For the text-containing cell, return its midpoint in (x, y) coordinate format. 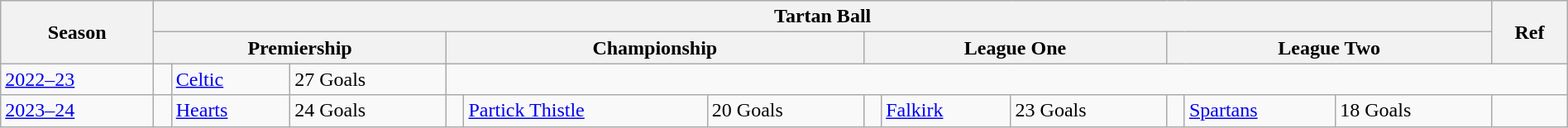
2022–23 (78, 79)
27 Goals (369, 79)
Partick Thistle (586, 111)
League Two (1330, 48)
2023–24 (78, 111)
Ref (1530, 32)
Season (78, 32)
Spartans (1260, 111)
Celtic (230, 79)
20 Goals (786, 111)
Championship (655, 48)
Hearts (230, 111)
24 Goals (369, 111)
18 Goals (1414, 111)
23 Goals (1088, 111)
Falkirk (946, 111)
League One (1016, 48)
Tartan Ball (823, 17)
Premiership (300, 48)
